Return [x, y] of the center of cell containing provided text 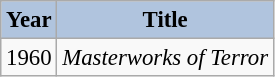
Year [29, 20]
Masterworks of Terror [166, 58]
Title [166, 20]
1960 [29, 58]
